Output the (x, y) coordinate of the center of the cell containing the given text.  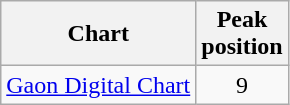
9 (242, 85)
Chart (98, 34)
Peakposition (242, 34)
Gaon Digital Chart (98, 85)
